Detect which cell encompasses the target text, then output its (x, y) center coordinate. 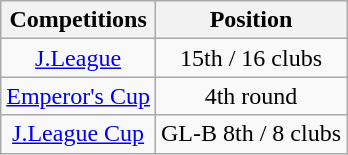
Emperor's Cup (78, 96)
15th / 16 clubs (250, 58)
J.League Cup (78, 134)
GL-B 8th / 8 clubs (250, 134)
Position (250, 20)
J.League (78, 58)
Competitions (78, 20)
4th round (250, 96)
